Return [X, Y] of the center of cell containing provided text 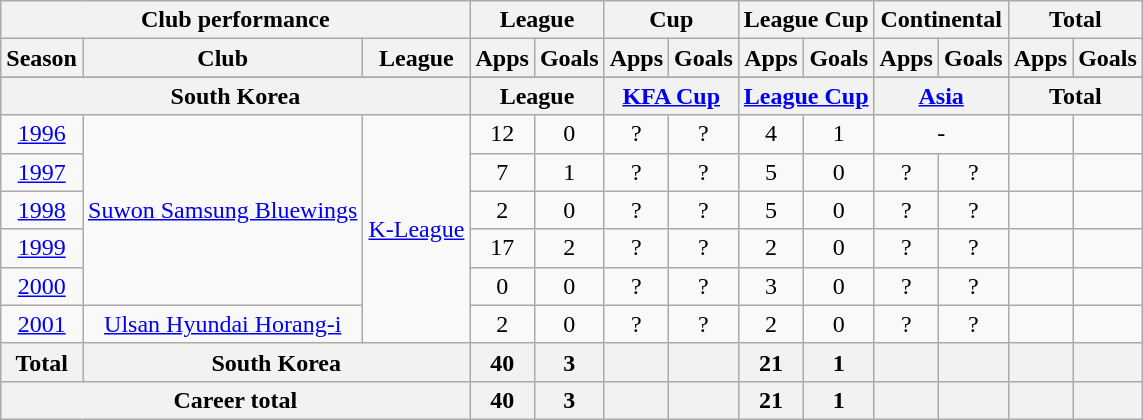
1998 [42, 210]
1996 [42, 134]
Asia [941, 96]
7 [502, 172]
Cup [671, 20]
4 [770, 134]
17 [502, 248]
1997 [42, 172]
Suwon Samsung Bluewings [222, 210]
- [941, 134]
2001 [42, 324]
KFA Cup [671, 96]
Season [42, 58]
1999 [42, 248]
K-League [416, 229]
Continental [941, 20]
12 [502, 134]
Club [222, 58]
Club performance [236, 20]
Ulsan Hyundai Horang-i [222, 324]
Career total [236, 400]
2000 [42, 286]
